Return the [x, y] coordinate for the center point of the cell that contains the specified text.  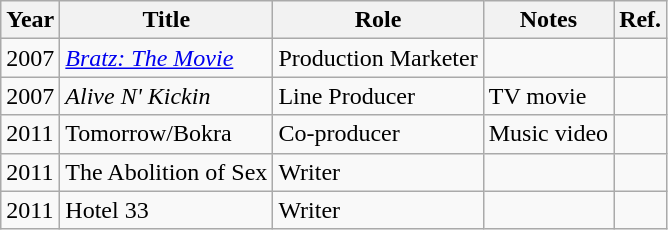
Role [378, 20]
Bratz: The Movie [166, 58]
The Abolition of Sex [166, 172]
Alive N' Kickin [166, 96]
Tomorrow/Bokra [166, 134]
Music video [548, 134]
Hotel 33 [166, 210]
Production Marketer [378, 58]
Year [30, 20]
TV movie [548, 96]
Line Producer [378, 96]
Ref. [640, 20]
Notes [548, 20]
Title [166, 20]
Co-producer [378, 134]
